Capture the cell that displays the provided text and extract its (X, Y) central coordinate. 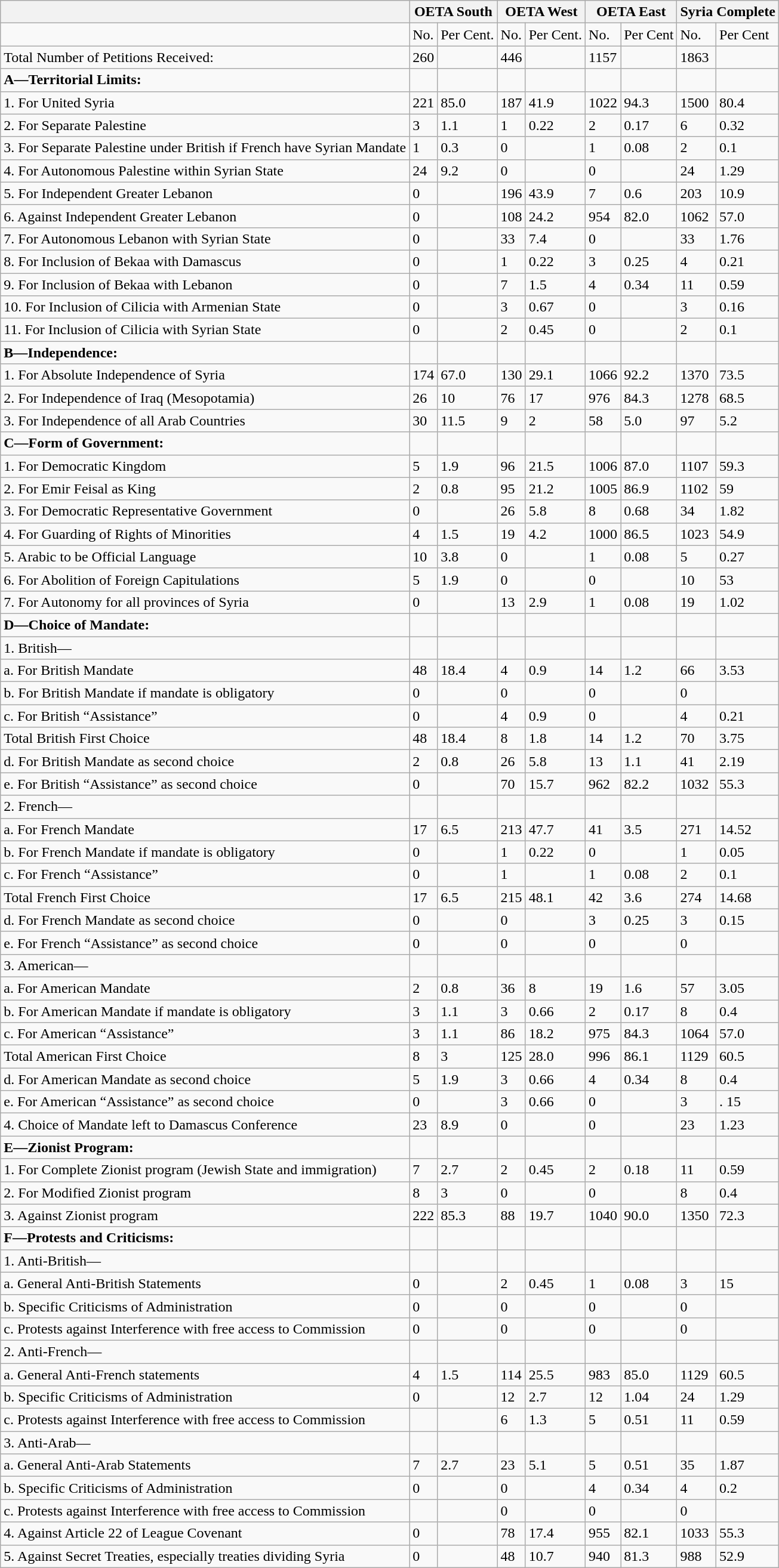
221 (424, 103)
e. For French “Assistance” as second choice (205, 943)
24.2 (555, 216)
1023 (697, 534)
1.6 (649, 988)
E—Zionist Program: (205, 1147)
1066 (603, 375)
2.19 (747, 761)
2.9 (555, 602)
10. For Inclusion of Cilicia with Armenian State (205, 307)
86.1 (649, 1057)
7. For Autonomous Lebanon with Syrian State (205, 239)
0.68 (649, 511)
47.7 (555, 829)
28.0 (555, 1057)
30 (424, 421)
1033 (697, 1533)
18.2 (555, 1034)
3.05 (747, 988)
996 (603, 1057)
e. For British “Assistance” as second choice (205, 784)
1. Anti-British— (205, 1261)
59 (747, 489)
1370 (697, 375)
1.23 (747, 1125)
21.5 (555, 466)
1157 (603, 57)
OETA South (454, 12)
0.3 (467, 148)
1.76 (747, 239)
76 (511, 398)
d. For American Mandate as second choice (205, 1079)
125 (511, 1057)
3. Anti-Arab— (205, 1443)
274 (697, 897)
21.2 (555, 489)
72.3 (747, 1215)
130 (511, 375)
3.75 (747, 739)
0.27 (747, 557)
4. For Guarding of Rights of Minorities (205, 534)
52.9 (747, 1556)
19.7 (555, 1215)
3. For Democratic Representative Government (205, 511)
Syria Complete (728, 12)
1022 (603, 103)
2. Anti-French— (205, 1351)
86.5 (649, 534)
1005 (603, 489)
260 (424, 57)
86.9 (649, 489)
14.68 (747, 897)
95 (511, 489)
0.05 (747, 852)
9 (511, 421)
c. For French “Assistance” (205, 875)
1. For Democratic Kingdom (205, 466)
43.9 (555, 193)
66 (697, 671)
10.7 (555, 1556)
0.2 (747, 1488)
975 (603, 1034)
29.1 (555, 375)
2. For Emir Feisal as King (205, 489)
Total Number of Petitions Received: (205, 57)
1.04 (649, 1397)
446 (511, 57)
a. For British Mandate (205, 671)
90.0 (649, 1215)
4.2 (555, 534)
1.82 (747, 511)
15 (747, 1283)
1.02 (747, 602)
4. Choice of Mandate left to Damascus Conference (205, 1125)
35 (697, 1465)
1107 (697, 466)
0.15 (747, 920)
Total American First Choice (205, 1057)
1062 (697, 216)
9. For Inclusion of Bekaa with Lebanon (205, 285)
58 (603, 421)
82.2 (649, 784)
5. Arabic to be Official Language (205, 557)
5. For Independent Greater Lebanon (205, 193)
3.6 (649, 897)
15.7 (555, 784)
114 (511, 1374)
3.5 (649, 829)
81.3 (649, 1556)
D—Choice of Mandate: (205, 625)
97 (697, 421)
6. Against Independent Greater Lebanon (205, 216)
36 (511, 988)
5.1 (555, 1465)
1102 (697, 489)
F—Protests and Criticisms: (205, 1238)
a. General Anti-Arab Statements (205, 1465)
7. For Autonomy for all provinces of Syria (205, 602)
88 (511, 1215)
A—Territorial Limits: (205, 80)
1.87 (747, 1465)
5.0 (649, 421)
41.9 (555, 103)
1500 (697, 103)
e. For American “Assistance” as second choice (205, 1102)
955 (603, 1533)
1. For United Syria (205, 103)
1.3 (555, 1420)
174 (424, 375)
53 (747, 579)
0.16 (747, 307)
222 (424, 1215)
1.8 (555, 739)
c. For American “Assistance” (205, 1034)
48.1 (555, 897)
1000 (603, 534)
988 (697, 1556)
87.0 (649, 466)
983 (603, 1374)
b. For French Mandate if mandate is obligatory (205, 852)
80.4 (747, 103)
a. For French Mandate (205, 829)
213 (511, 829)
d. For British Mandate as second choice (205, 761)
1. For Complete Zionist program (Jewish State and immigration) (205, 1170)
6. For Abolition of Foreign Capitulations (205, 579)
108 (511, 216)
3. Against Zionist program (205, 1215)
25.5 (555, 1374)
196 (511, 193)
1. British— (205, 647)
b. For American Mandate if mandate is obligatory (205, 1011)
3.8 (467, 557)
OETA West (541, 12)
d. For French Mandate as second choice (205, 920)
14.52 (747, 829)
67.0 (467, 375)
a. General Anti-British Statements (205, 1283)
0.32 (747, 125)
11. For Inclusion of Cilicia with Syrian State (205, 330)
Total British First Choice (205, 739)
1032 (697, 784)
5.2 (747, 421)
85.3 (467, 1215)
54.9 (747, 534)
42 (603, 897)
96 (511, 466)
Total French First Choice (205, 897)
5. Against Secret Treaties, especially treaties dividing Syria (205, 1556)
9.2 (467, 171)
92.2 (649, 375)
a. General Anti-French statements (205, 1374)
962 (603, 784)
1064 (697, 1034)
3.53 (747, 671)
b. For British Mandate if mandate is obligatory (205, 693)
a. For American Mandate (205, 988)
OETA East (632, 12)
7.4 (555, 239)
82.1 (649, 1533)
10.9 (747, 193)
2. For Independence of Iraq (Mesopotamia) (205, 398)
0.67 (555, 307)
3. For Separate Palestine under British if French have Syrian Mandate (205, 148)
8. For Inclusion of Bekaa with Damascus (205, 261)
1278 (697, 398)
59.3 (747, 466)
0.6 (649, 193)
1. For Absolute Independence of Syria (205, 375)
73.5 (747, 375)
34 (697, 511)
187 (511, 103)
976 (603, 398)
954 (603, 216)
1863 (697, 57)
0.18 (649, 1170)
2. For Separate Palestine (205, 125)
57 (697, 988)
17.4 (555, 1533)
2. French— (205, 807)
82.0 (649, 216)
940 (603, 1556)
94.3 (649, 103)
1006 (603, 466)
B—Independence: (205, 353)
68.5 (747, 398)
203 (697, 193)
1040 (603, 1215)
4. Against Article 22 of League Covenant (205, 1533)
1350 (697, 1215)
c. For British “Assistance” (205, 716)
11.5 (467, 421)
271 (697, 829)
2. For Modified Zionist program (205, 1193)
3. American— (205, 965)
4. For Autonomous Palestine within Syrian State (205, 171)
78 (511, 1533)
3. For Independence of all Arab Countries (205, 421)
86 (511, 1034)
. 15 (747, 1102)
C—Form of Government: (205, 443)
8.9 (467, 1125)
215 (511, 897)
